Find where the given text appears and provide that cell's center as [X, Y] coordinate. 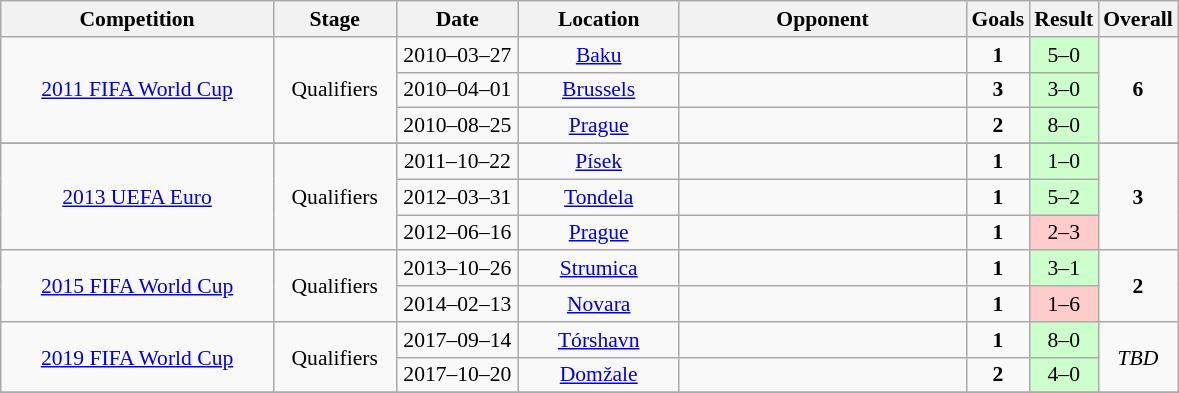
Goals [998, 19]
Písek [599, 162]
3–0 [1064, 90]
Competition [138, 19]
2010–03–27 [458, 55]
1–6 [1064, 304]
Overall [1138, 19]
6 [1138, 90]
2010–04–01 [458, 90]
5–0 [1064, 55]
Tondela [599, 197]
2012–03–31 [458, 197]
Strumica [599, 269]
2017–09–14 [458, 340]
Domžale [599, 375]
2013 UEFA Euro [138, 198]
Date [458, 19]
5–2 [1064, 197]
Result [1064, 19]
Stage [334, 19]
3–1 [1064, 269]
Brussels [599, 90]
2012–06–16 [458, 233]
TBD [1138, 358]
2019 FIFA World Cup [138, 358]
1–0 [1064, 162]
Tórshavn [599, 340]
2010–08–25 [458, 126]
4–0 [1064, 375]
2014–02–13 [458, 304]
2011–10–22 [458, 162]
2013–10–26 [458, 269]
Opponent [823, 19]
Baku [599, 55]
2017–10–20 [458, 375]
2011 FIFA World Cup [138, 90]
Novara [599, 304]
Location [599, 19]
2–3 [1064, 233]
2015 FIFA World Cup [138, 286]
